Search for the cell housing the specified text and yield its [X, Y] center coordinate. 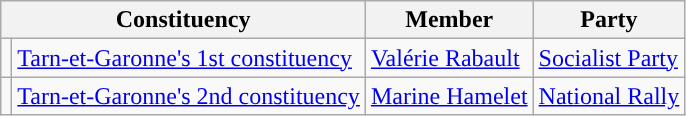
Socialist Party [609, 58]
Tarn-et-Garonne's 2nd constituency [189, 96]
Valérie Rabault [449, 58]
National Rally [609, 96]
Tarn-et-Garonne's 1st constituency [189, 58]
Marine Hamelet [449, 96]
Member [449, 20]
Constituency [184, 20]
Party [609, 20]
